Pinpoint the cell where the given text exists, returning its [x, y] midpoint coordinate. 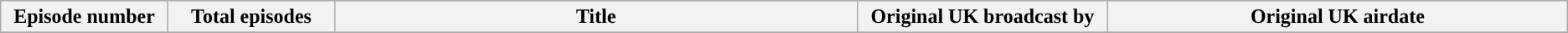
Original UK airdate [1338, 17]
Original UK broadcast by [982, 17]
Title [596, 17]
Episode number [85, 17]
Total episodes [251, 17]
